From the cell containing the given text, extract its center point as (x, y) coordinate. 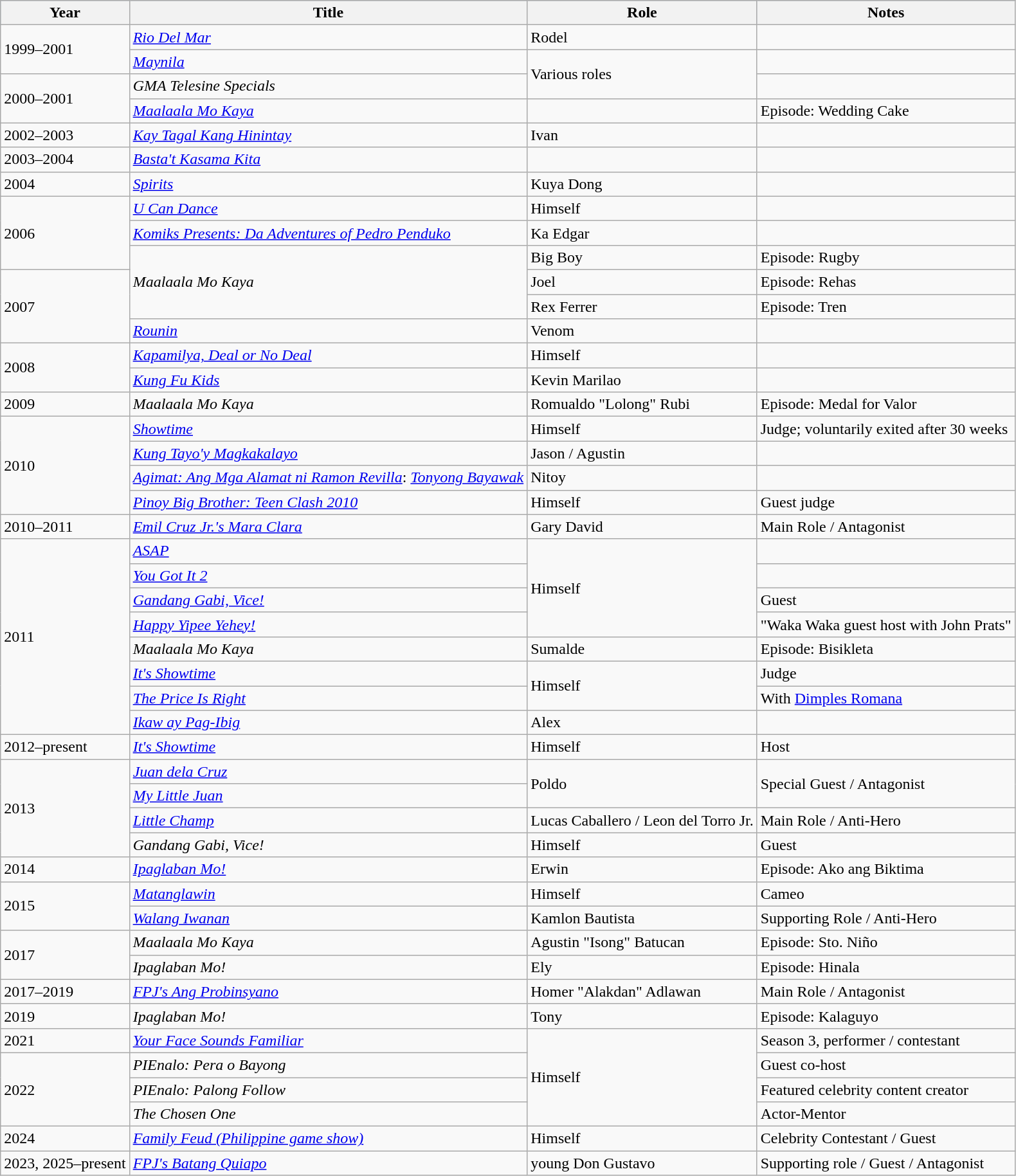
2011 (65, 637)
Showtime (328, 429)
Episode: Rehas (886, 282)
Komiks Presents: Da Adventures of Pedro Penduko (328, 233)
Kung Fu Kids (328, 380)
Agustin "Isong" Batucan (642, 943)
2007 (65, 306)
2021 (65, 1040)
Rodel (642, 37)
Episode: Sto. Niño (886, 943)
ASAP (328, 551)
Nitoy (642, 478)
PIEnalo: Pera o Bayong (328, 1065)
Supporting role / Guest / Antagonist (886, 1163)
2010 (65, 466)
Ka Edgar (642, 233)
2019 (65, 1016)
Erwin (642, 869)
2006 (65, 233)
2012–present (65, 747)
2003–2004 (65, 159)
2000–2001 (65, 98)
2017–2019 (65, 991)
Year (65, 13)
Kapamilya, Deal or No Deal (328, 356)
2022 (65, 1089)
Poldo (642, 784)
Sumalde (642, 649)
2014 (65, 869)
Basta't Kasama Kita (328, 159)
Rio Del Mar (328, 37)
Notes (886, 13)
Ivan (642, 135)
Emil Cruz Jr.'s Mara Clara (328, 527)
Guest co-host (886, 1065)
Happy Yipee Yehey! (328, 624)
Supporting Role / Anti-Hero (886, 918)
Host (886, 747)
Walang Iwanan (328, 918)
FPJ's Ang Probinsyano (328, 991)
Little Champ (328, 820)
Family Feud (Philippine game show) (328, 1139)
Actor-Mentor (886, 1114)
GMA Telesine Specials (328, 86)
Season 3, performer / contestant (886, 1040)
Joel (642, 282)
Rex Ferrer (642, 307)
Kamlon Bautista (642, 918)
Episode: Wedding Cake (886, 111)
Ely (642, 967)
Kuya Dong (642, 184)
Cameo (886, 894)
2010–2011 (65, 527)
U Can Dance (328, 208)
Judge (886, 673)
Spirits (328, 184)
Title (328, 13)
Jason / Agustin (642, 453)
Matanglawin (328, 894)
2017 (65, 955)
FPJ's Batang Quiapo (328, 1163)
2008 (65, 368)
1999–2001 (65, 50)
The Chosen One (328, 1114)
Episode: Kalaguyo (886, 1016)
Maynila (328, 62)
young Don Gustavo (642, 1163)
Various roles (642, 74)
The Price Is Right (328, 698)
Juan dela Cruz (328, 772)
Kung Tayo'y Magkakalayo (328, 453)
With Dimples Romana (886, 698)
Agimat: Ang Mga Alamat ni Ramon Revilla: Tonyong Bayawak (328, 478)
Main Role / Anti-Hero (886, 820)
2009 (65, 404)
You Got It 2 (328, 575)
2024 (65, 1139)
Episode: Medal for Valor (886, 404)
Episode: Hinala (886, 967)
Ikaw ay Pag-Ibig (328, 723)
Lucas Caballero / Leon del Torro Jr. (642, 820)
Your Face Sounds Familiar (328, 1040)
Featured celebrity content creator (886, 1090)
Romualdo "Lolong" Rubi (642, 404)
Special Guest / Antagonist (886, 784)
Rounin (328, 331)
Guest judge (886, 502)
"Waka Waka guest host with John Prats" (886, 624)
Venom (642, 331)
2002–2003 (65, 135)
Kay Tagal Kang Hinintay (328, 135)
Kevin Marilao (642, 380)
Big Boy (642, 257)
Role (642, 13)
Celebrity Contestant / Guest (886, 1139)
2004 (65, 184)
2015 (65, 906)
PIEnalo: Palong Follow (328, 1090)
Episode: Tren (886, 307)
Episode: Ako ang Biktima (886, 869)
My Little Juan (328, 796)
Homer "Alakdan" Adlawan (642, 991)
Gary David (642, 527)
Pinoy Big Brother: Teen Clash 2010 (328, 502)
Episode: Bisikleta (886, 649)
Tony (642, 1016)
2013 (65, 808)
Episode: Rugby (886, 257)
Judge; voluntarily exited after 30 weeks (886, 429)
2023, 2025–present (65, 1163)
Alex (642, 723)
